From the cell containing the given text, extract its center point as [X, Y] coordinate. 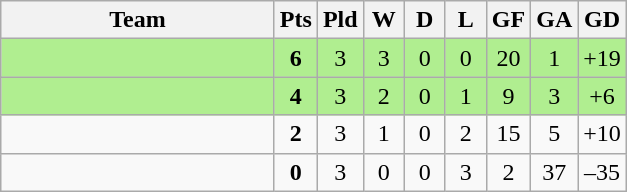
9 [508, 96]
4 [296, 96]
+6 [602, 96]
GA [554, 20]
W [384, 20]
Team [138, 20]
Pld [340, 20]
6 [296, 58]
+19 [602, 58]
Pts [296, 20]
37 [554, 172]
L [466, 20]
D [424, 20]
20 [508, 58]
–35 [602, 172]
+10 [602, 134]
5 [554, 134]
GD [602, 20]
GF [508, 20]
15 [508, 134]
